Return the [X, Y] coordinate for the center point of the cell that contains the specified text.  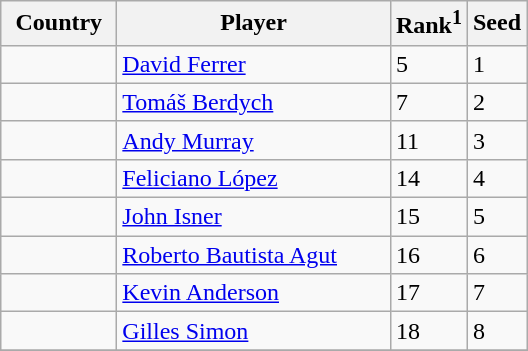
16 [428, 255]
3 [496, 140]
Seed [496, 24]
15 [428, 217]
17 [428, 293]
Rank1 [428, 24]
8 [496, 331]
14 [428, 178]
Player [254, 24]
1 [496, 64]
2 [496, 102]
Country [59, 24]
Andy Murray [254, 140]
Feliciano López [254, 178]
Tomáš Berdych [254, 102]
11 [428, 140]
Kevin Anderson [254, 293]
6 [496, 255]
Roberto Bautista Agut [254, 255]
David Ferrer [254, 64]
4 [496, 178]
John Isner [254, 217]
Gilles Simon [254, 331]
18 [428, 331]
